Find where the given text appears and provide that cell's center as [X, Y] coordinate. 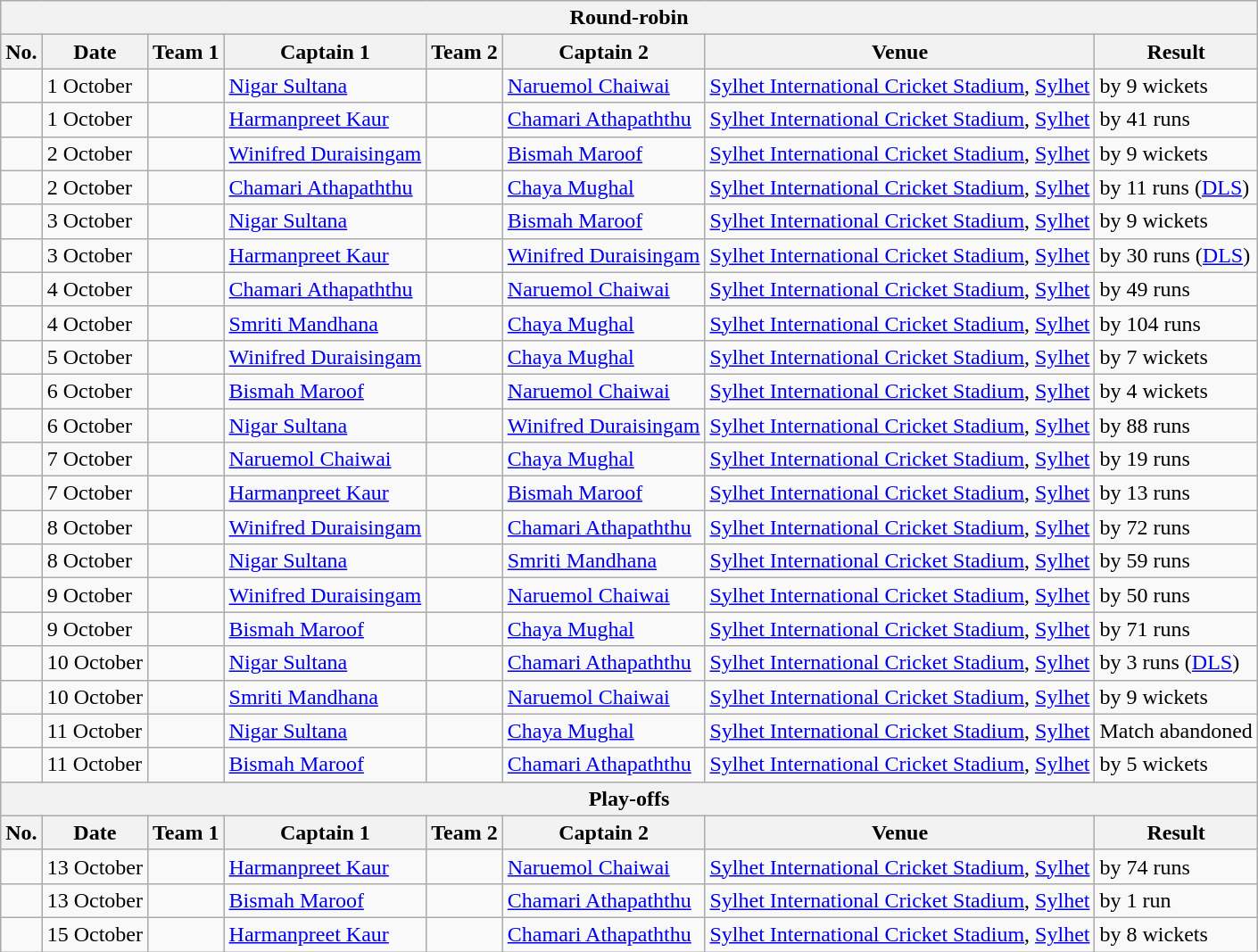
by 5 wickets [1176, 765]
by 8 wickets [1176, 934]
Play-offs [630, 799]
by 104 runs [1176, 323]
Round-robin [630, 18]
by 13 runs [1176, 493]
by 71 runs [1176, 629]
by 41 runs [1176, 120]
by 72 runs [1176, 527]
5 October [95, 357]
by 3 runs (DLS) [1176, 663]
by 19 runs [1176, 459]
by 30 runs (DLS) [1176, 255]
by 4 wickets [1176, 391]
by 50 runs [1176, 595]
by 74 runs [1176, 866]
by 49 runs [1176, 289]
by 11 runs (DLS) [1176, 187]
by 59 runs [1176, 561]
Match abandoned [1176, 731]
15 October [95, 934]
by 1 run [1176, 900]
by 88 runs [1176, 426]
by 7 wickets [1176, 357]
